Determine the [x, y] coordinate at the center of the cell enclosing the given text.  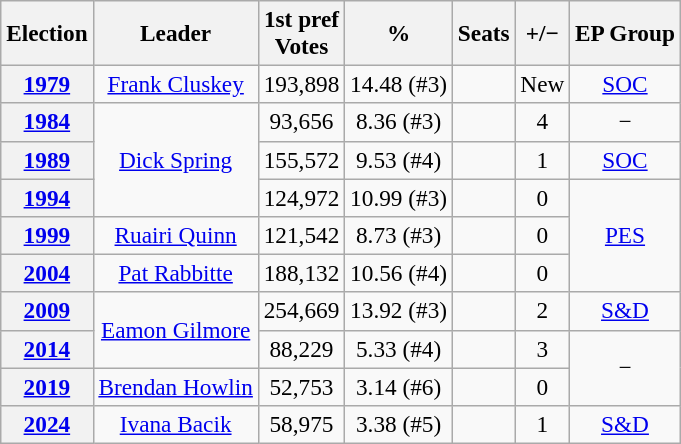
155,572 [301, 160]
% [399, 32]
3.38 (#5) [399, 424]
5.33 (#4) [399, 349]
2004 [47, 273]
188,132 [301, 273]
4 [542, 122]
1984 [47, 122]
2024 [47, 424]
3 [542, 349]
2019 [47, 386]
88,229 [301, 349]
Frank Cluskey [176, 84]
+/− [542, 32]
1st prefVotes [301, 32]
124,972 [301, 197]
Eamon Gilmore [176, 330]
Election [47, 32]
121,542 [301, 235]
Seats [484, 32]
14.48 (#3) [399, 84]
EP Group [626, 32]
93,656 [301, 122]
10.56 (#4) [399, 273]
13.92 (#3) [399, 311]
Leader [176, 32]
Ivana Bacik [176, 424]
Pat Rabbitte [176, 273]
254,669 [301, 311]
Brendan Howlin [176, 386]
3.14 (#6) [399, 386]
2009 [47, 311]
1989 [47, 160]
9.53 (#4) [399, 160]
8.73 (#3) [399, 235]
8.36 (#3) [399, 122]
193,898 [301, 84]
PES [626, 234]
2 [542, 311]
52,753 [301, 386]
58,975 [301, 424]
1994 [47, 197]
2014 [47, 349]
Dick Spring [176, 160]
New [542, 84]
1999 [47, 235]
10.99 (#3) [399, 197]
Ruairi Quinn [176, 235]
1979 [47, 84]
